Find where the given text appears and provide that cell's center as [x, y] coordinate. 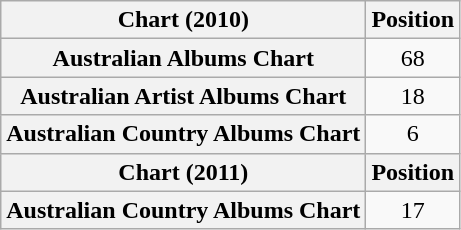
6 [413, 134]
Australian Albums Chart [184, 58]
Australian Artist Albums Chart [184, 96]
Chart (2010) [184, 20]
68 [413, 58]
18 [413, 96]
17 [413, 210]
Chart (2011) [184, 172]
